Provide the (x, y) coordinate of the cell's center where the given text is located.  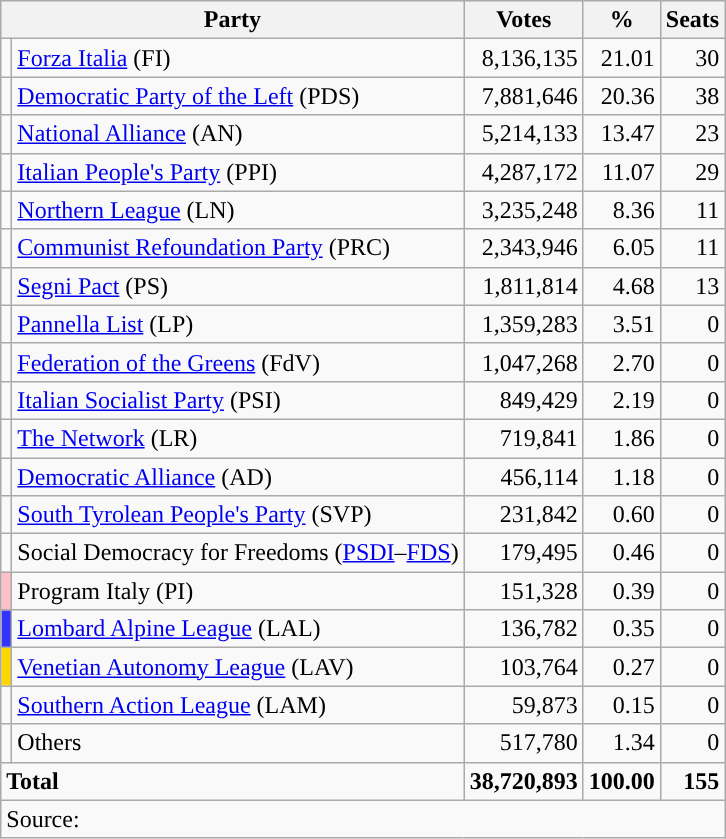
6.05 (622, 248)
4.68 (622, 286)
Others (238, 743)
38 (692, 96)
Votes (524, 20)
Communist Refoundation Party (PRC) (238, 248)
Forza Italia (FI) (238, 58)
National Alliance (AN) (238, 134)
29 (692, 172)
13.47 (622, 134)
1,359,283 (524, 324)
1,811,814 (524, 286)
136,782 (524, 629)
Program Italy (PI) (238, 591)
The Network (LR) (238, 438)
7,881,646 (524, 96)
Venetian Autonomy League (LAV) (238, 667)
Segni Pact (PS) (238, 286)
Total (232, 781)
0.46 (622, 553)
Democratic Alliance (AD) (238, 477)
1,047,268 (524, 362)
155 (692, 781)
Italian Socialist Party (PSI) (238, 400)
4,287,172 (524, 172)
Party (232, 20)
Italian People's Party (PPI) (238, 172)
3,235,248 (524, 210)
Source: (363, 819)
South Tyrolean People's Party (SVP) (238, 515)
13 (692, 286)
0.27 (622, 667)
23 (692, 134)
Seats (692, 20)
231,842 (524, 515)
2.19 (622, 400)
21.01 (622, 58)
0.35 (622, 629)
Pannella List (LP) (238, 324)
0.15 (622, 705)
Lombard Alpine League (LAL) (238, 629)
30 (692, 58)
59,873 (524, 705)
20.36 (622, 96)
Northern League (LN) (238, 210)
100.00 (622, 781)
517,780 (524, 743)
Federation of the Greens (FdV) (238, 362)
8.36 (622, 210)
103,764 (524, 667)
3.51 (622, 324)
849,429 (524, 400)
1.18 (622, 477)
5,214,133 (524, 134)
38,720,893 (524, 781)
0.60 (622, 515)
456,114 (524, 477)
11.07 (622, 172)
1.34 (622, 743)
179,495 (524, 553)
0.39 (622, 591)
Southern Action League (LAM) (238, 705)
719,841 (524, 438)
8,136,135 (524, 58)
Social Democracy for Freedoms (PSDI–FDS) (238, 553)
2,343,946 (524, 248)
2.70 (622, 362)
1.86 (622, 438)
Democratic Party of the Left (PDS) (238, 96)
151,328 (524, 591)
% (622, 20)
